Extract the (X, Y) coordinate from the center of the cell holding the provided text.  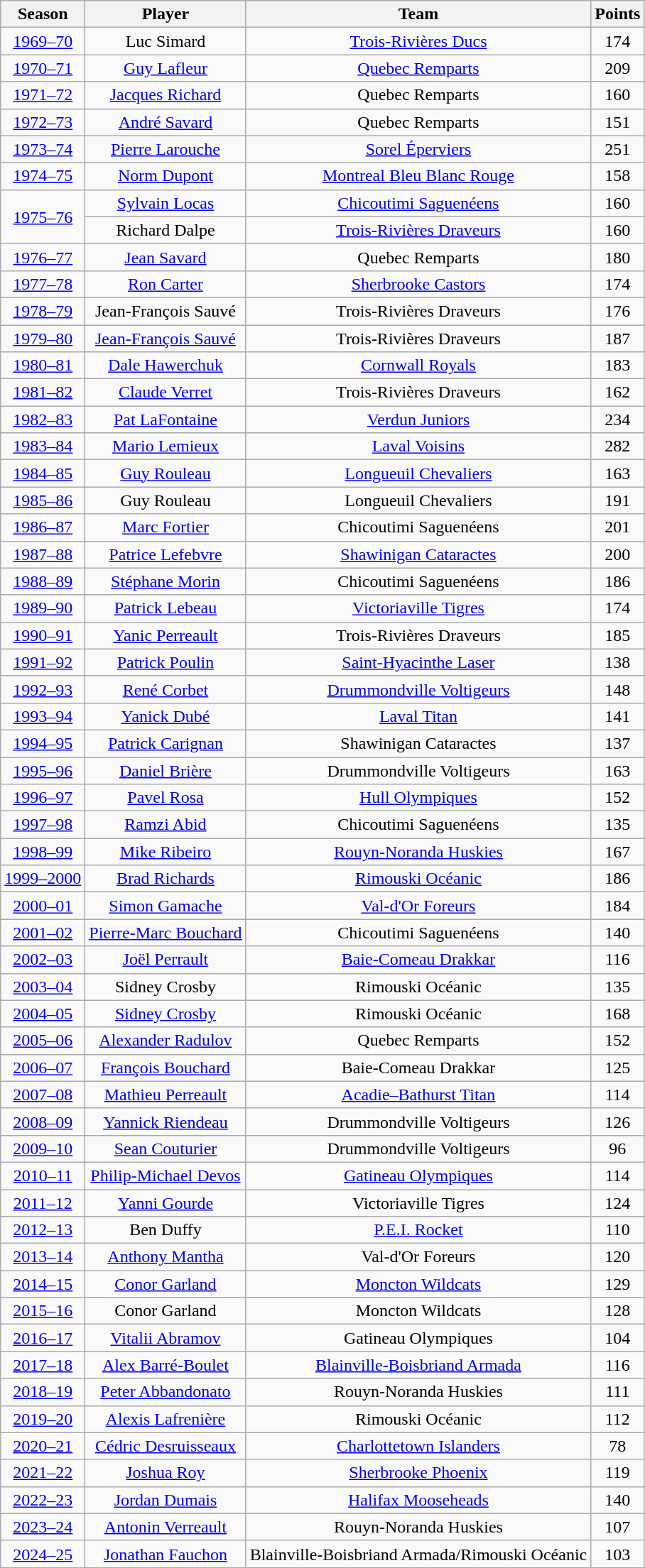
Jean Savard (166, 257)
Sorel Éperviers (418, 149)
1987–88 (43, 554)
2004–05 (43, 1014)
Yanick Dubé (166, 716)
1970–71 (43, 68)
1976–77 (43, 257)
282 (618, 446)
Jonathan Fauchon (166, 1554)
Sean Couturier (166, 1148)
1991–92 (43, 662)
Laval Voisins (418, 446)
2012–13 (43, 1230)
126 (618, 1122)
Jordan Dumais (166, 1500)
André Savard (166, 122)
1974–75 (43, 176)
Charlottetown Islanders (418, 1446)
Cédric Desruisseaux (166, 1446)
Jacques Richard (166, 95)
2022–23 (43, 1500)
2015–16 (43, 1311)
1997–98 (43, 825)
2024–25 (43, 1554)
1996–97 (43, 798)
1973–74 (43, 149)
2000–01 (43, 906)
Joël Perrault (166, 960)
Sylvain Locas (166, 203)
Alex Barré-Boulet (166, 1365)
168 (618, 1014)
1998–99 (43, 852)
1969–70 (43, 41)
Patrick Poulin (166, 662)
1984–85 (43, 473)
Richard Dalpe (166, 230)
2017–18 (43, 1365)
2016–17 (43, 1338)
2003–04 (43, 987)
1980–81 (43, 366)
104 (618, 1338)
Norm Dupont (166, 176)
96 (618, 1148)
Brad Richards (166, 879)
110 (618, 1230)
2023–24 (43, 1527)
2008–09 (43, 1122)
Ron Carter (166, 284)
151 (618, 122)
Points (618, 14)
Pierre Larouche (166, 149)
Simon Gamache (166, 906)
112 (618, 1419)
167 (618, 852)
Blainville-Boisbriand Armada (418, 1365)
183 (618, 366)
Patrick Lebeau (166, 608)
Sherbrooke Phoenix (418, 1473)
2002–03 (43, 960)
2006–07 (43, 1068)
Pierre-Marc Bouchard (166, 933)
251 (618, 149)
2013–14 (43, 1257)
François Bouchard (166, 1068)
Patrice Lefebvre (166, 554)
Antonin Verreault (166, 1527)
2010–11 (43, 1175)
1995–96 (43, 770)
78 (618, 1446)
Marc Fortier (166, 527)
187 (618, 339)
1986–87 (43, 527)
2018–19 (43, 1392)
Halifax Mooseheads (418, 1500)
162 (618, 393)
234 (618, 420)
1975–76 (43, 216)
2014–15 (43, 1284)
Season (43, 14)
1982–83 (43, 420)
René Corbet (166, 689)
2005–06 (43, 1041)
129 (618, 1284)
2007–08 (43, 1095)
Peter Abbandonato (166, 1392)
200 (618, 554)
Joshua Roy (166, 1473)
Yanni Gourde (166, 1203)
Saint-Hyacinthe Laser (418, 662)
P.E.I. Rocket (418, 1230)
Team (418, 14)
Guy Lafleur (166, 68)
128 (618, 1311)
Philip-Michael Devos (166, 1175)
148 (618, 689)
Alexander Radulov (166, 1041)
209 (618, 68)
Trois-Rivières Ducs (418, 41)
Vitalii Abramov (166, 1338)
137 (618, 743)
180 (618, 257)
138 (618, 662)
2001–02 (43, 933)
Anthony Mantha (166, 1257)
Hull Olympiques (418, 798)
1985–86 (43, 500)
119 (618, 1473)
Dale Hawerchuk (166, 366)
2020–21 (43, 1446)
Montreal Bleu Blanc Rouge (418, 176)
Pavel Rosa (166, 798)
1990–91 (43, 635)
184 (618, 906)
176 (618, 311)
103 (618, 1554)
Verdun Juniors (418, 420)
1983–84 (43, 446)
1972–73 (43, 122)
185 (618, 635)
107 (618, 1527)
Stéphane Morin (166, 581)
Claude Verret (166, 393)
2019–20 (43, 1419)
Cornwall Royals (418, 366)
Yannick Riendeau (166, 1122)
Yanic Perreault (166, 635)
Mario Lemieux (166, 446)
1971–72 (43, 95)
2021–22 (43, 1473)
Player (166, 14)
1978–79 (43, 311)
Mathieu Perreault (166, 1095)
1989–90 (43, 608)
1979–80 (43, 339)
141 (618, 716)
2009–10 (43, 1148)
1994–95 (43, 743)
125 (618, 1068)
124 (618, 1203)
1988–89 (43, 581)
Laval Titan (418, 716)
191 (618, 500)
1999–2000 (43, 879)
1993–94 (43, 716)
158 (618, 176)
2011–12 (43, 1203)
Luc Simard (166, 41)
1977–78 (43, 284)
Patrick Carignan (166, 743)
Pat LaFontaine (166, 420)
Sherbrooke Castors (418, 284)
Alexis Lafrenière (166, 1419)
Ben Duffy (166, 1230)
Mike Ribeiro (166, 852)
201 (618, 527)
1981–82 (43, 393)
Acadie–Bathurst Titan (418, 1095)
1992–93 (43, 689)
Daniel Brière (166, 770)
Ramzi Abid (166, 825)
120 (618, 1257)
Blainville-Boisbriand Armada/Rimouski Océanic (418, 1554)
111 (618, 1392)
